Provide the (X, Y) coordinate of the cell's center where the given text is located.  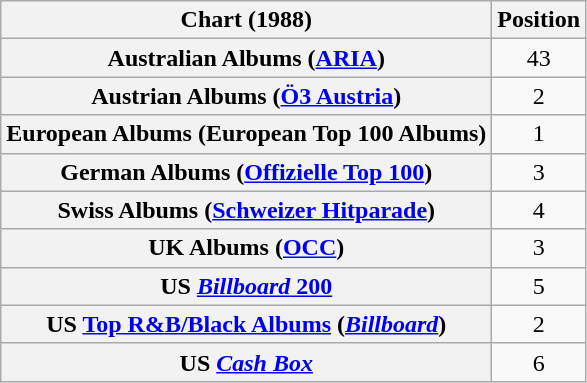
4 (539, 210)
Swiss Albums (Schweizer Hitparade) (246, 210)
5 (539, 286)
Position (539, 20)
1 (539, 134)
German Albums (Offizielle Top 100) (246, 172)
Australian Albums (ARIA) (246, 58)
Chart (1988) (246, 20)
European Albums (European Top 100 Albums) (246, 134)
US Cash Box (246, 362)
43 (539, 58)
Austrian Albums (Ö3 Austria) (246, 96)
6 (539, 362)
UK Albums (OCC) (246, 248)
US Top R&B/Black Albums (Billboard) (246, 324)
US Billboard 200 (246, 286)
